Identify which cell holds the provided text, then report its (X, Y) central coordinate. 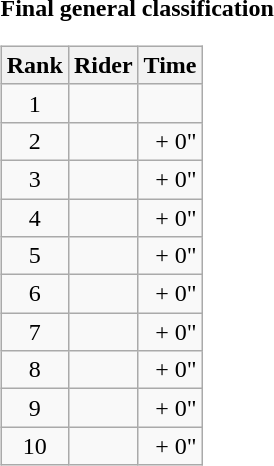
10 (34, 446)
5 (34, 256)
6 (34, 294)
8 (34, 370)
Rider (103, 65)
7 (34, 332)
2 (34, 141)
Time (170, 65)
Rank (34, 65)
3 (34, 179)
9 (34, 408)
1 (34, 103)
4 (34, 217)
